Scan for the cell matching the given text and deliver its [X, Y] coordinate at center. 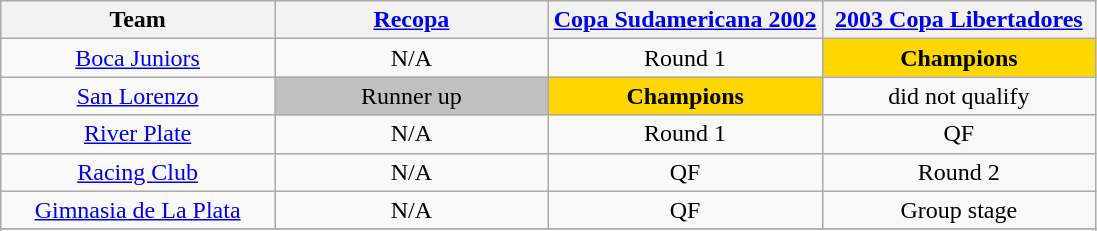
2003 Copa Libertadores [959, 20]
did not qualify [959, 96]
Racing Club [138, 172]
Round 2 [959, 172]
Group stage [959, 210]
Boca Juniors [138, 58]
San Lorenzo [138, 96]
Copa Sudamericana 2002 [685, 20]
Gimnasia de La Plata [138, 210]
River Plate [138, 134]
Runner up [411, 96]
Team [138, 20]
Recopa [411, 20]
